Capture the cell that displays the provided text and extract its [x, y] central coordinate. 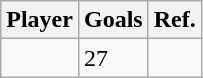
Ref. [174, 20]
27 [113, 58]
Goals [113, 20]
Player [40, 20]
